Output the [X, Y] coordinate of the center of the cell containing the given text.  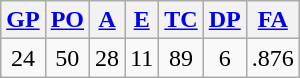
DP [224, 20]
24 [23, 58]
50 [67, 58]
A [108, 20]
FA [272, 20]
28 [108, 58]
TC [181, 20]
GP [23, 20]
89 [181, 58]
E [142, 20]
PO [67, 20]
6 [224, 58]
11 [142, 58]
.876 [272, 58]
